Pinpoint the cell where the given text exists, returning its [x, y] midpoint coordinate. 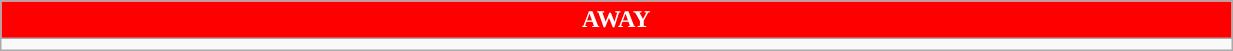
AWAY [616, 20]
